Pinpoint the cell where the given text exists, returning its [x, y] midpoint coordinate. 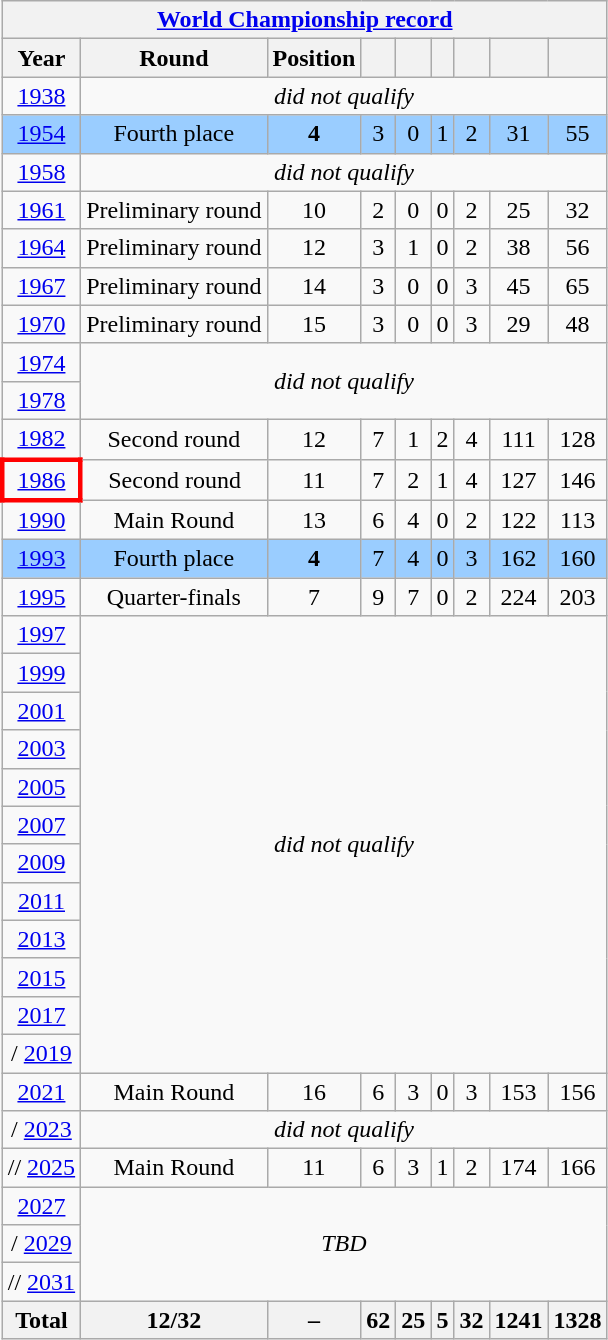
// 2031 [41, 1282]
1954 [41, 134]
1982 [41, 439]
1999 [41, 673]
/ 2029 [41, 1244]
1961 [41, 210]
55 [578, 134]
12/32 [174, 1320]
2021 [41, 1091]
9 [378, 597]
1970 [41, 324]
156 [578, 1091]
1974 [41, 362]
45 [518, 286]
2013 [41, 939]
TBD [344, 1244]
203 [578, 597]
162 [518, 559]
16 [314, 1091]
Total [41, 1320]
15 [314, 324]
1997 [41, 635]
38 [518, 248]
2005 [41, 787]
10 [314, 210]
1995 [41, 597]
1967 [41, 286]
2007 [41, 825]
62 [378, 1320]
14 [314, 286]
31 [518, 134]
1241 [518, 1320]
Round [174, 58]
1964 [41, 248]
Position [314, 58]
1938 [41, 96]
Quarter-finals [174, 597]
1978 [41, 400]
128 [578, 439]
56 [578, 248]
Year [41, 58]
160 [578, 559]
1986 [41, 480]
146 [578, 480]
113 [578, 520]
174 [518, 1168]
/ 2023 [41, 1130]
2001 [41, 711]
1990 [41, 520]
2009 [41, 863]
1328 [578, 1320]
153 [518, 1091]
2011 [41, 901]
65 [578, 286]
166 [578, 1168]
1958 [41, 172]
48 [578, 324]
2027 [41, 1206]
– [314, 1320]
2003 [41, 749]
127 [518, 480]
1993 [41, 559]
/ 2019 [41, 1053]
13 [314, 520]
111 [518, 439]
// 2025 [41, 1168]
2017 [41, 1015]
5 [442, 1320]
World Championship record [304, 20]
2015 [41, 977]
29 [518, 324]
122 [518, 520]
224 [518, 597]
